For the text-containing cell, return its midpoint in [X, Y] coordinate format. 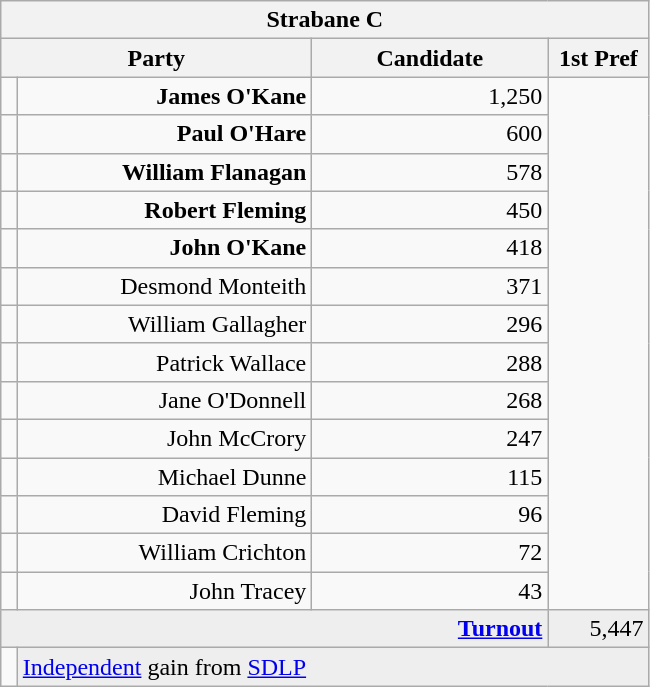
247 [430, 438]
115 [430, 477]
John McCrory [164, 438]
450 [430, 210]
578 [430, 172]
43 [430, 591]
Patrick Wallace [164, 362]
William Crichton [164, 553]
Party [156, 58]
96 [430, 515]
Candidate [430, 58]
Michael Dunne [164, 477]
Desmond Monteith [164, 286]
Turnout [274, 629]
Strabane C [325, 20]
John O'Kane [164, 248]
296 [430, 324]
288 [430, 362]
72 [430, 553]
1,250 [430, 96]
Jane O'Donnell [164, 400]
David Fleming [164, 515]
Robert Fleming [164, 210]
James O'Kane [164, 96]
268 [430, 400]
John Tracey [164, 591]
William Flanagan [164, 172]
5,447 [598, 629]
Paul O'Hare [164, 134]
William Gallagher [164, 324]
Independent gain from SDLP [333, 667]
418 [430, 248]
600 [430, 134]
371 [430, 286]
1st Pref [598, 58]
